Provide the [x, y] coordinate of the cell's center where the given text is located.  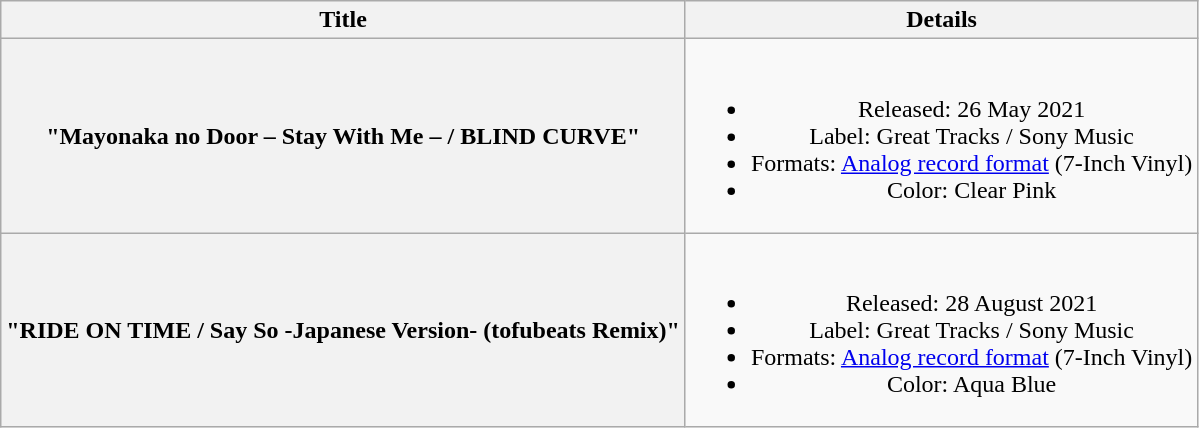
"RIDE ON TIME / Say So -Japanese Version- (tofubeats Remix)" [344, 330]
Title [344, 20]
"Mayonaka no Door – Stay With Me – / BLIND CURVE" [344, 136]
Details [941, 20]
Released: 26 May 2021Label: Great Tracks / Sony MusicFormats: Analog record format (7-Inch Vinyl)Color: Clear Pink [941, 136]
Released: 28 August 2021Label: Great Tracks / Sony MusicFormats: Analog record format (7-Inch Vinyl)Color: Aqua Blue [941, 330]
